Scan for the cell matching the given text and deliver its (X, Y) coordinate at center. 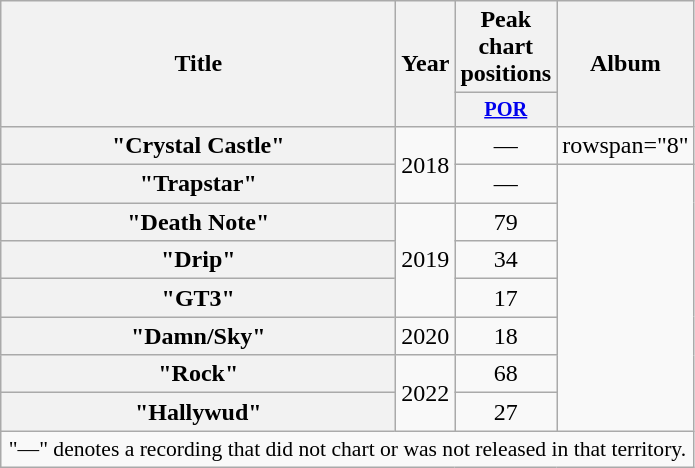
"Trapstar" (198, 184)
2018 (426, 164)
POR (506, 110)
17 (506, 298)
"Rock" (198, 374)
27 (506, 412)
18 (506, 336)
34 (506, 260)
2022 (426, 393)
Title (198, 64)
Peak chart positions (506, 47)
"Drip" (198, 260)
Year (426, 64)
68 (506, 374)
Album (626, 64)
"Death Note" (198, 222)
"Crystal Castle" (198, 145)
"Damn/Sky" (198, 336)
"Hallywud" (198, 412)
2019 (426, 260)
"GT3" (198, 298)
"—" denotes a recording that did not chart or was not released in that territory. (348, 449)
rowspan="8" (626, 145)
2020 (426, 336)
79 (506, 222)
